Provide the (X, Y) coordinate of the cell's center where the given text is located.  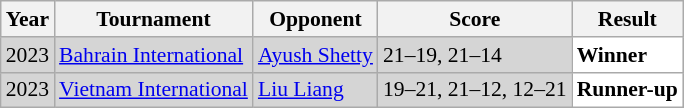
Tournament (154, 19)
21–19, 21–14 (475, 55)
Year (28, 19)
Score (475, 19)
Opponent (316, 19)
Ayush Shetty (316, 55)
Result (628, 19)
Runner-up (628, 90)
Liu Liang (316, 90)
Vietnam International (154, 90)
19–21, 21–12, 12–21 (475, 90)
Winner (628, 55)
Bahrain International (154, 55)
